Provide the (X, Y) coordinate of the cell's center where the given text is located.  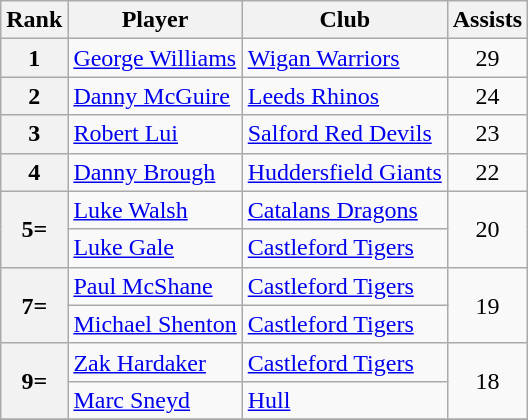
Michael Shenton (155, 324)
Danny Brough (155, 172)
Salford Red Devils (344, 134)
Huddersfield Giants (344, 172)
Catalans Dragons (344, 210)
7= (34, 305)
4 (34, 172)
Leeds Rhinos (344, 96)
9= (34, 381)
George Williams (155, 58)
3 (34, 134)
20 (487, 229)
Robert Lui (155, 134)
Wigan Warriors (344, 58)
Assists (487, 20)
18 (487, 381)
19 (487, 305)
Club (344, 20)
1 (34, 58)
Marc Sneyd (155, 400)
24 (487, 96)
2 (34, 96)
22 (487, 172)
Luke Walsh (155, 210)
5= (34, 229)
Hull (344, 400)
Danny McGuire (155, 96)
Rank (34, 20)
23 (487, 134)
Paul McShane (155, 286)
Luke Gale (155, 248)
29 (487, 58)
Player (155, 20)
Zak Hardaker (155, 362)
